Output the [x, y] coordinate of the center of the cell containing the given text.  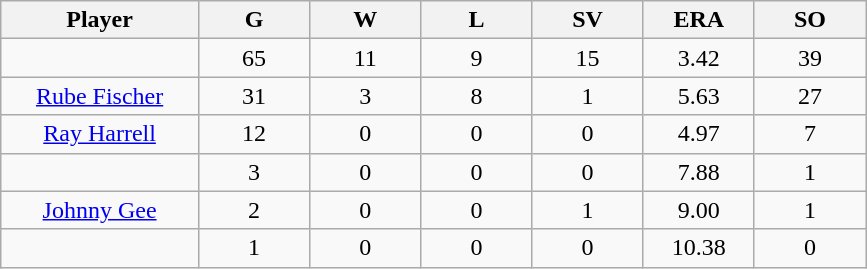
Player [100, 20]
3.42 [698, 58]
12 [254, 134]
5.63 [698, 96]
2 [254, 210]
15 [588, 58]
7.88 [698, 172]
G [254, 20]
W [366, 20]
Ray Harrell [100, 134]
Johnny Gee [100, 210]
Rube Fischer [100, 96]
31 [254, 96]
SO [810, 20]
27 [810, 96]
4.97 [698, 134]
8 [476, 96]
7 [810, 134]
ERA [698, 20]
SV [588, 20]
L [476, 20]
11 [366, 58]
9 [476, 58]
10.38 [698, 248]
9.00 [698, 210]
39 [810, 58]
65 [254, 58]
